Extract the [x, y] coordinate from the center of the cell holding the provided text.  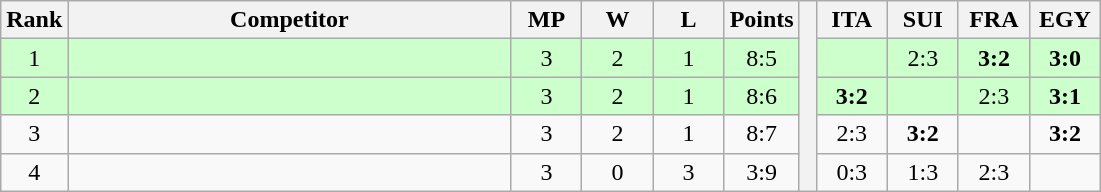
0:3 [852, 172]
Rank [34, 20]
4 [34, 172]
8:6 [762, 96]
3:9 [762, 172]
Points [762, 20]
8:7 [762, 134]
FRA [994, 20]
0 [618, 172]
MP [546, 20]
8:5 [762, 58]
3:1 [1064, 96]
1:3 [922, 172]
EGY [1064, 20]
SUI [922, 20]
Competitor [290, 20]
W [618, 20]
ITA [852, 20]
3:0 [1064, 58]
L [688, 20]
